From the cell containing the given text, extract its center point as (x, y) coordinate. 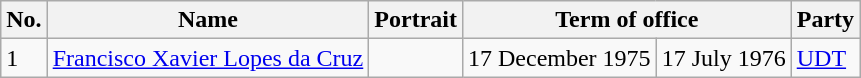
UDT (825, 58)
17 December 1975 (559, 58)
Party (825, 20)
1 (24, 58)
Name (208, 20)
Francisco Xavier Lopes da Cruz (208, 58)
No. (24, 20)
Portrait (416, 20)
Term of office (626, 20)
17 July 1976 (724, 58)
